Return [X, Y] of the center of cell containing provided text 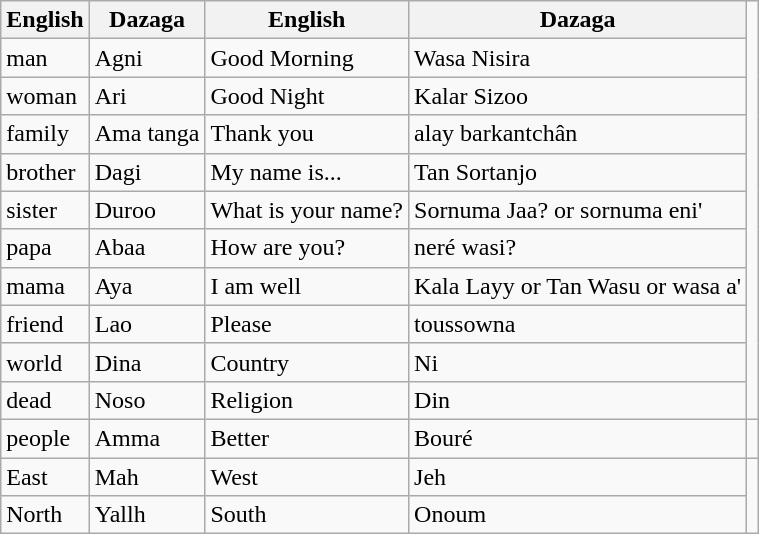
I am well [307, 286]
alay barkantchân [578, 134]
Country [307, 362]
Noso [147, 400]
Duroo [147, 210]
papa [45, 248]
Dina [147, 362]
Better [307, 438]
Thank you [307, 134]
mama [45, 286]
Abaa [147, 248]
Amma [147, 438]
man [45, 58]
Tan Sortanjo [578, 172]
family [45, 134]
Lao [147, 324]
Ama tanga [147, 134]
Onoum [578, 515]
Good Night [307, 96]
Religion [307, 400]
North [45, 515]
Dagi [147, 172]
world [45, 362]
sister [45, 210]
Bouré [578, 438]
What is your name? [307, 210]
Wasa Nisira [578, 58]
Yallh [147, 515]
neré wasi? [578, 248]
friend [45, 324]
dead [45, 400]
Aya [147, 286]
South [307, 515]
Mah [147, 477]
toussowna [578, 324]
Sornuma Jaa? or sornuma eni' [578, 210]
Din [578, 400]
Ni [578, 362]
Please [307, 324]
woman [45, 96]
Kalar Sizoo [578, 96]
Jeh [578, 477]
Ari [147, 96]
My name is... [307, 172]
East [45, 477]
Kala Layy or Tan Wasu or wasa a' [578, 286]
Good Morning [307, 58]
How are you? [307, 248]
brother [45, 172]
Agni [147, 58]
people [45, 438]
West [307, 477]
